Search for the cell housing the specified text and yield its [x, y] center coordinate. 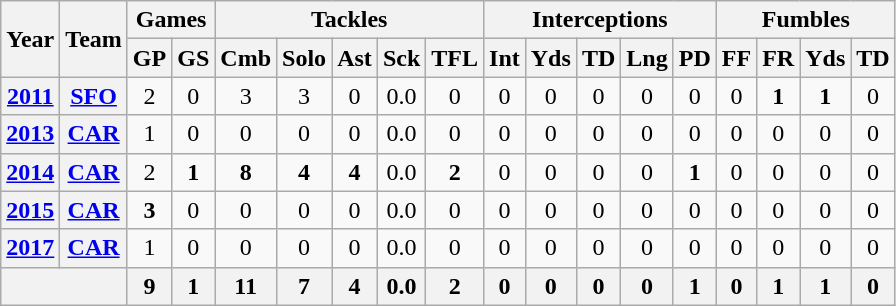
7 [304, 286]
Sck [401, 58]
Cmb [246, 58]
GP [149, 58]
2017 [30, 248]
2013 [30, 134]
2014 [30, 172]
Solo [304, 58]
Tackles [350, 20]
GS [194, 58]
Ast [355, 58]
9 [149, 286]
2011 [30, 96]
11 [246, 286]
Year [30, 39]
Lng [647, 58]
Int [505, 58]
FF [736, 58]
Fumbles [806, 20]
2015 [30, 210]
8 [246, 172]
FR [778, 58]
Team [94, 39]
TFL [455, 58]
Interceptions [600, 20]
Games [170, 20]
PD [694, 58]
SFO [94, 96]
